Scan for the cell matching the given text and deliver its (x, y) coordinate at center. 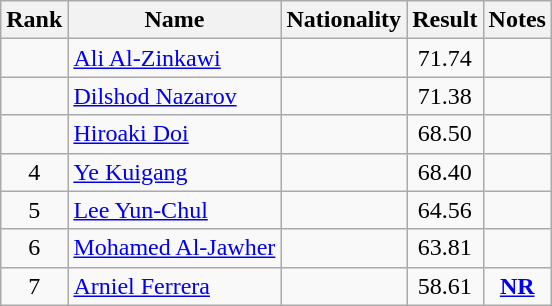
6 (34, 248)
71.74 (445, 58)
7 (34, 286)
4 (34, 172)
Nationality (344, 20)
5 (34, 210)
Result (445, 20)
63.81 (445, 248)
68.40 (445, 172)
Hiroaki Doi (174, 134)
Mohamed Al-Jawher (174, 248)
Rank (34, 20)
71.38 (445, 96)
Notes (517, 20)
Ye Kuigang (174, 172)
Ali Al-Zinkawi (174, 58)
Dilshod Nazarov (174, 96)
64.56 (445, 210)
NR (517, 286)
Arniel Ferrera (174, 286)
Lee Yun-Chul (174, 210)
68.50 (445, 134)
Name (174, 20)
58.61 (445, 286)
